Locate the cell with the specified text and output its (X, Y) center coordinate. 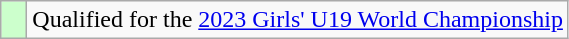
Qualified for the 2023 Girls' U19 World Championship (298, 20)
